Capture the cell that displays the provided text and extract its [X, Y] central coordinate. 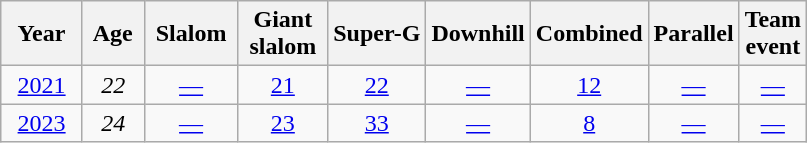
Giant slalom [283, 34]
Slalom [191, 34]
23 [283, 123]
12 [589, 85]
Super-G [377, 34]
Age [113, 34]
24 [113, 123]
Combined [589, 34]
Teamevent [773, 34]
2023 [42, 123]
Downhill [478, 34]
21 [283, 85]
8 [589, 123]
Parallel [694, 34]
2021 [42, 85]
Year [42, 34]
33 [377, 123]
